Output the (x, y) coordinate of the center of the cell containing the given text.  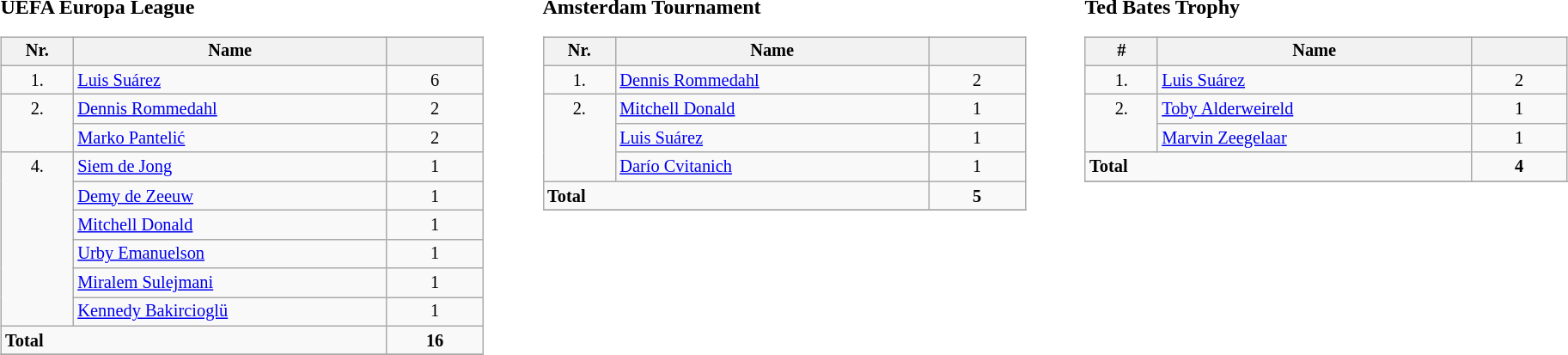
Urby Emanuelson (230, 254)
6 (435, 80)
Miralem Sulejmani (230, 283)
5 (977, 196)
Marko Pantelić (230, 138)
4. (37, 239)
4 (1519, 167)
16 (435, 340)
Darío Cvitanich (772, 167)
Siem de Jong (230, 167)
# (1121, 52)
Marvin Zeegelaar (1315, 138)
Demy de Zeeuw (230, 196)
Toby Alderweireld (1315, 109)
Kennedy Bakircioglü (230, 312)
